Pinpoint the cell where the given text exists, returning its [X, Y] midpoint coordinate. 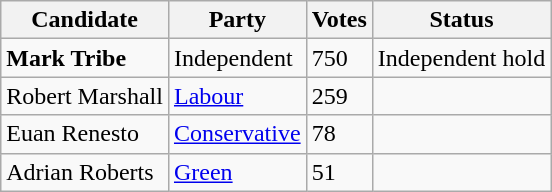
Robert Marshall [85, 96]
51 [339, 172]
Status [461, 20]
259 [339, 96]
Green [237, 172]
Candidate [85, 20]
Euan Renesto [85, 134]
Party [237, 20]
Labour [237, 96]
Independent [237, 58]
78 [339, 134]
Independent hold [461, 58]
Votes [339, 20]
Mark Tribe [85, 58]
Adrian Roberts [85, 172]
Conservative [237, 134]
750 [339, 58]
